Detect which cell encompasses the target text, then output its (x, y) center coordinate. 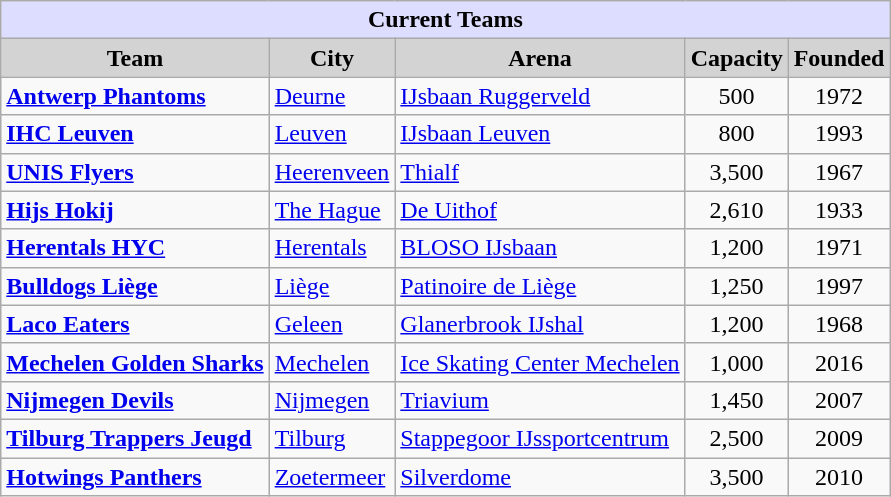
Tilburg (332, 438)
Ice Skating Center Mechelen (540, 362)
Triavium (540, 400)
Herentals (332, 248)
City (332, 58)
1,250 (736, 286)
Leuven (332, 134)
2007 (839, 400)
1993 (839, 134)
1972 (839, 96)
Geleen (332, 324)
Herentals HYC (135, 248)
Hijs Hokij (135, 210)
Patinoire de Liège (540, 286)
Antwerp Phantoms (135, 96)
2016 (839, 362)
2010 (839, 477)
Current Teams (446, 20)
Nijmegen (332, 400)
Stappegoor IJssportcentrum (540, 438)
Team (135, 58)
Mechelen (332, 362)
Deurne (332, 96)
1967 (839, 172)
IJsbaan Ruggerveld (540, 96)
De Uithof (540, 210)
Bulldogs Liège (135, 286)
Capacity (736, 58)
1,000 (736, 362)
Founded (839, 58)
Hotwings Panthers (135, 477)
800 (736, 134)
Laco Eaters (135, 324)
Mechelen Golden Sharks (135, 362)
Glanerbrook IJshal (540, 324)
IJsbaan Leuven (540, 134)
1968 (839, 324)
The Hague (332, 210)
UNIS Flyers (135, 172)
500 (736, 96)
1971 (839, 248)
Arena (540, 58)
2009 (839, 438)
Tilburg Trappers Jeugd (135, 438)
Silverdome (540, 477)
Zoetermeer (332, 477)
BLOSO IJsbaan (540, 248)
Thialf (540, 172)
1,450 (736, 400)
Liège (332, 286)
2,500 (736, 438)
Nijmegen Devils (135, 400)
1933 (839, 210)
2,610 (736, 210)
Heerenveen (332, 172)
1997 (839, 286)
IHC Leuven (135, 134)
